Determine the [X, Y] coordinate at the center of the cell enclosing the given text.  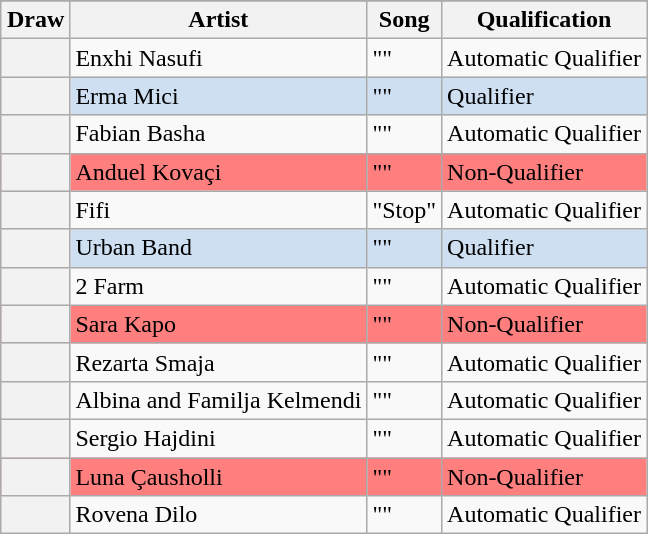
Enxhi Nasufi [218, 58]
Anduel Kovaçi [218, 172]
Sergio Hajdini [218, 438]
Fifi [218, 210]
Sara Kapo [218, 324]
Albina and Familja Kelmendi [218, 400]
Draw [35, 20]
Song [404, 20]
2 Farm [218, 286]
Urban Band [218, 248]
Artist [218, 20]
Luna Çausholli [218, 477]
Qualification [544, 20]
Rezarta Smaja [218, 362]
Erma Mici [218, 96]
Rovena Dilo [218, 515]
Fabian Basha [218, 134]
"Stop" [404, 210]
